For the text-containing cell, return its midpoint in [x, y] coordinate format. 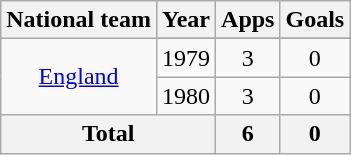
National team [79, 20]
6 [248, 134]
1979 [186, 58]
Total [108, 134]
Apps [248, 20]
England [79, 77]
Goals [315, 20]
1980 [186, 96]
Year [186, 20]
